Detect which cell encompasses the target text, then output its [x, y] center coordinate. 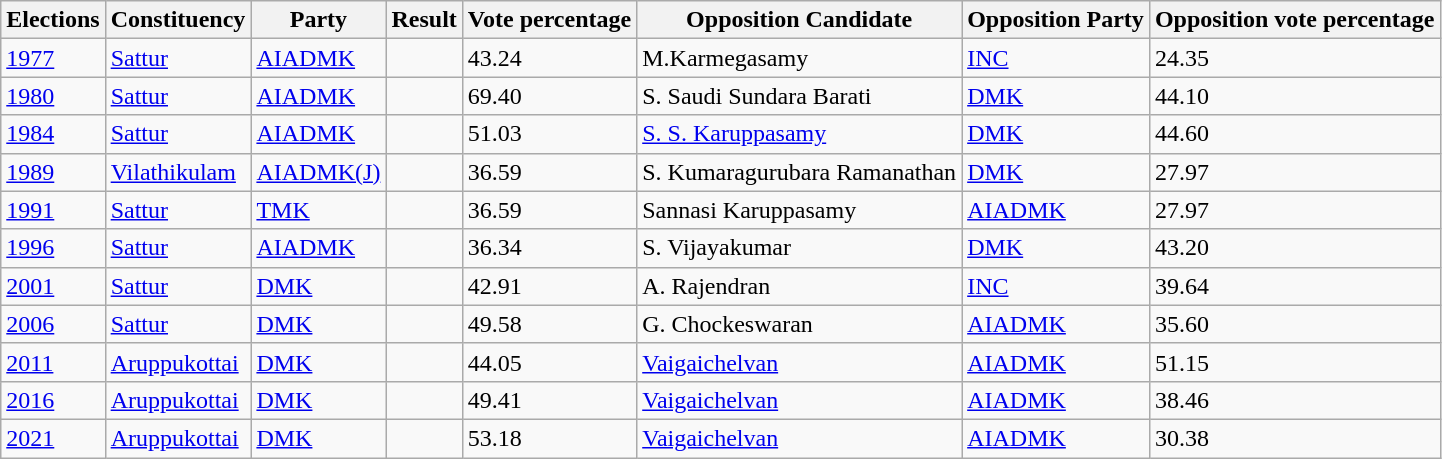
S. Saudi Sundara Barati [800, 96]
44.05 [549, 362]
42.91 [549, 286]
51.15 [1294, 362]
Sannasi Karuppasamy [800, 210]
43.24 [549, 58]
S. Kumaragurubara Ramanathan [800, 172]
1989 [53, 172]
AIADMK(J) [318, 172]
35.60 [1294, 324]
Opposition Candidate [800, 20]
51.03 [549, 134]
44.60 [1294, 134]
44.10 [1294, 96]
30.38 [1294, 438]
Result [424, 20]
2021 [53, 438]
G. Chockeswaran [800, 324]
38.46 [1294, 400]
2011 [53, 362]
2016 [53, 400]
S. Vijayakumar [800, 248]
1977 [53, 58]
39.64 [1294, 286]
Vote percentage [549, 20]
2001 [53, 286]
43.20 [1294, 248]
A. Rajendran [800, 286]
Vilathikulam [178, 172]
1984 [53, 134]
53.18 [549, 438]
36.34 [549, 248]
49.58 [549, 324]
1996 [53, 248]
M.Karmegasamy [800, 58]
24.35 [1294, 58]
Opposition vote percentage [1294, 20]
1991 [53, 210]
Party [318, 20]
49.41 [549, 400]
Constituency [178, 20]
2006 [53, 324]
S. S. Karuppasamy [800, 134]
Elections [53, 20]
TMK [318, 210]
Opposition Party [1056, 20]
1980 [53, 96]
69.40 [549, 96]
